Scan for the cell matching the given text and deliver its (x, y) coordinate at center. 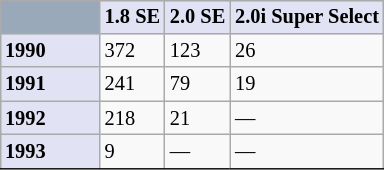
123 (198, 51)
19 (307, 84)
9 (132, 152)
1991 (50, 84)
21 (198, 118)
26 (307, 51)
1990 (50, 51)
1.8 SE (132, 17)
1993 (50, 152)
2.0i Super Select (307, 17)
1992 (50, 118)
79 (198, 84)
2.0 SE (198, 17)
372 (132, 51)
241 (132, 84)
218 (132, 118)
